Detect which cell encompasses the target text, then output its (x, y) center coordinate. 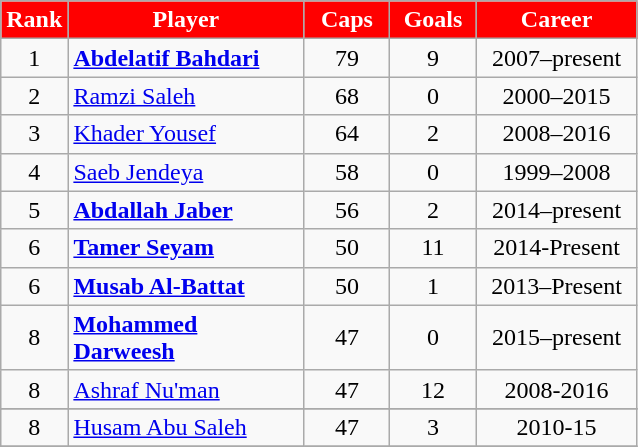
58 (347, 172)
Abdelatif Bahdari (186, 58)
79 (347, 58)
Abdallah Jaber (186, 210)
1999–2008 (556, 172)
2014–present (556, 210)
Husam Abu Saleh (186, 427)
12 (433, 389)
2010-15 (556, 427)
2014-Present (556, 248)
Player (186, 20)
2000–2015 (556, 96)
Musab Al-Battat (186, 286)
Mohammed Darweesh (186, 338)
11 (433, 248)
Ashraf Nu'man (186, 389)
4 (34, 172)
9 (433, 58)
Ramzi Saleh (186, 96)
2013–Present (556, 286)
Saeb Jendeya (186, 172)
68 (347, 96)
5 (34, 210)
2007–present (556, 58)
2008-2016 (556, 389)
Goals (433, 20)
2008–2016 (556, 134)
Caps (347, 20)
Rank (34, 20)
2015–present (556, 338)
64 (347, 134)
Tamer Seyam (186, 248)
Khader Yousef (186, 134)
56 (347, 210)
Career (556, 20)
